Return [x, y] of the center of cell containing provided text 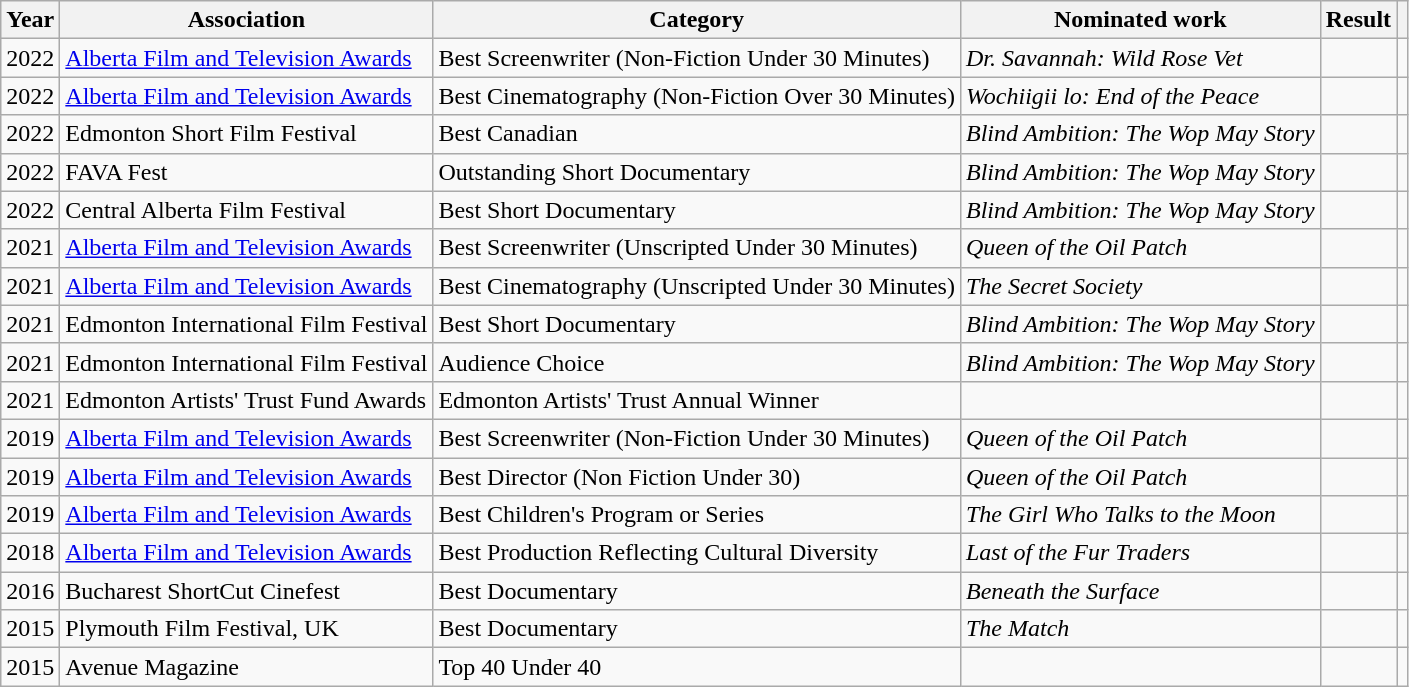
Top 40 Under 40 [697, 667]
The Secret Society [1140, 286]
Outstanding Short Documentary [697, 172]
Edmonton Artists' Trust Annual Winner [697, 400]
Category [697, 20]
The Match [1140, 629]
2016 [30, 591]
2018 [30, 553]
Audience Choice [697, 362]
Edmonton Short Film Festival [246, 134]
Dr. Savannah: Wild Rose Vet [1140, 58]
Year [30, 20]
Association [246, 20]
Best Production Reflecting Cultural Diversity [697, 553]
FAVA Fest [246, 172]
Best Cinematography (Non-Fiction Over 30 Minutes) [697, 96]
Best Canadian [697, 134]
Bucharest ShortCut Cinefest [246, 591]
Last of the Fur Traders [1140, 553]
Best Cinematography (Unscripted Under 30 Minutes) [697, 286]
Plymouth Film Festival, UK [246, 629]
Wochiigii lo: End of the Peace [1140, 96]
Best Director (Non Fiction Under 30) [697, 477]
Central Alberta Film Festival [246, 210]
Best Screenwriter (Unscripted Under 30 Minutes) [697, 248]
Beneath the Surface [1140, 591]
Result [1358, 20]
Edmonton Artists' Trust Fund Awards [246, 400]
Avenue Magazine [246, 667]
The Girl Who Talks to the Moon [1140, 515]
Nominated work [1140, 20]
Best Children's Program or Series [697, 515]
